Scan for the cell matching the given text and deliver its [X, Y] coordinate at center. 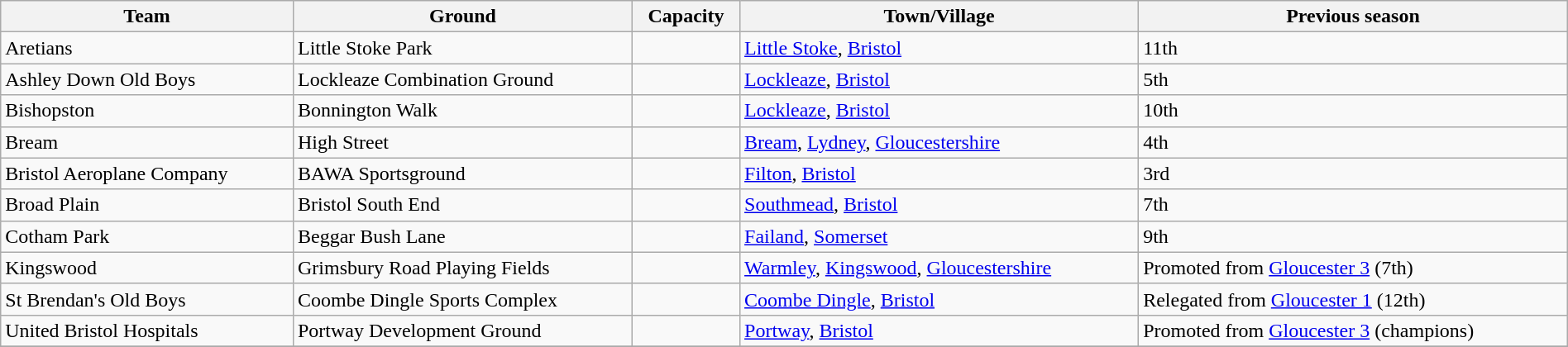
Ashley Down Old Boys [147, 79]
Little Stoke Park [462, 48]
Filton, Bristol [939, 173]
Southmead, Bristol [939, 205]
Portway, Bristol [939, 330]
BAWA Sportsground [462, 173]
9th [1353, 236]
10th [1353, 111]
Bream, Lydney, Gloucestershire [939, 142]
Beggar Bush Lane [462, 236]
Little Stoke, Bristol [939, 48]
7th [1353, 205]
Promoted from Gloucester 3 (7th) [1353, 268]
Town/Village [939, 17]
Broad Plain [147, 205]
Ground [462, 17]
Aretians [147, 48]
Portway Development Ground [462, 330]
Promoted from Gloucester 3 (champions) [1353, 330]
Bream [147, 142]
United Bristol Hospitals [147, 330]
5th [1353, 79]
Bristol Aeroplane Company [147, 173]
Kingswood [147, 268]
Relegated from Gloucester 1 (12th) [1353, 299]
Bishopston [147, 111]
4th [1353, 142]
St Brendan's Old Boys [147, 299]
Lockleaze Combination Ground [462, 79]
Capacity [686, 17]
3rd [1353, 173]
High Street [462, 142]
Warmley, Kingswood, Gloucestershire [939, 268]
Team [147, 17]
Cotham Park [147, 236]
Bonnington Walk [462, 111]
Failand, Somerset [939, 236]
Coombe Dingle Sports Complex [462, 299]
Previous season [1353, 17]
Grimsbury Road Playing Fields [462, 268]
11th [1353, 48]
Bristol South End [462, 205]
Coombe Dingle, Bristol [939, 299]
